Find where the given text appears and provide that cell's center as (x, y) coordinate. 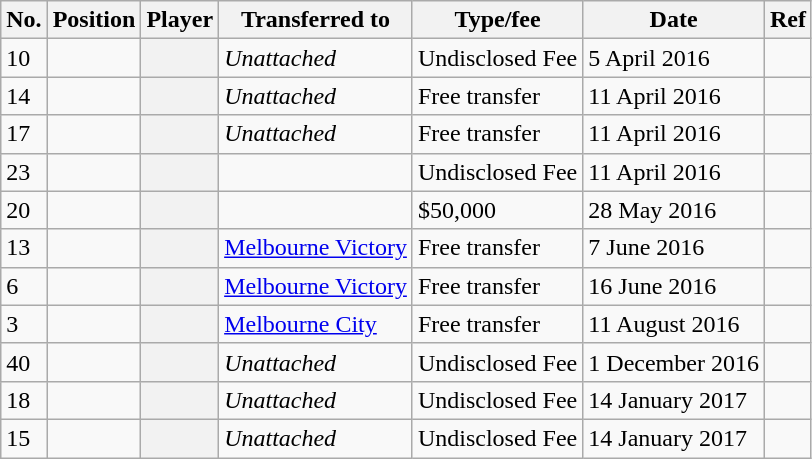
10 (24, 58)
5 April 2016 (674, 58)
14 (24, 96)
13 (24, 248)
1 December 2016 (674, 362)
Position (94, 20)
No. (24, 20)
17 (24, 134)
Transferred to (316, 20)
18 (24, 400)
7 June 2016 (674, 248)
Melbourne City (316, 324)
16 June 2016 (674, 286)
Player (180, 20)
$50,000 (497, 210)
28 May 2016 (674, 210)
15 (24, 438)
Date (674, 20)
Ref (788, 20)
3 (24, 324)
Type/fee (497, 20)
11 August 2016 (674, 324)
40 (24, 362)
20 (24, 210)
23 (24, 172)
6 (24, 286)
